Identify which cell holds the provided text, then report its [X, Y] central coordinate. 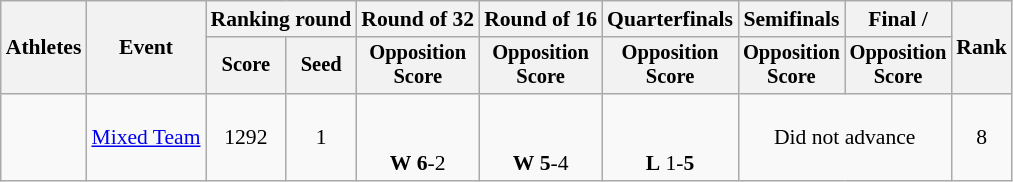
Rank [982, 48]
Round of 16 [540, 19]
Score [246, 66]
Quarterfinals [670, 19]
Semifinals [792, 19]
1292 [246, 138]
8 [982, 138]
Round of 32 [418, 19]
Seed [321, 66]
Final / [898, 19]
Ranking round [282, 19]
Athletes [44, 48]
Event [146, 48]
Did not advance [844, 138]
1 [321, 138]
L 1-5 [670, 138]
W 5-4 [540, 138]
Mixed Team [146, 138]
W 6-2 [418, 138]
